Return the (X, Y) coordinate for the center point of the cell that contains the specified text.  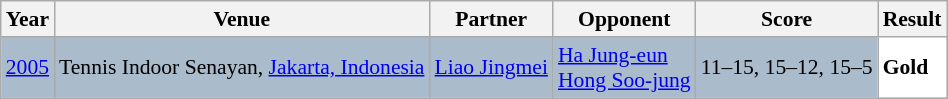
Gold (912, 68)
Venue (242, 19)
Year (28, 19)
Tennis Indoor Senayan, Jakarta, Indonesia (242, 68)
Ha Jung-eun Hong Soo-jung (624, 68)
Liao Jingmei (492, 68)
Partner (492, 19)
2005 (28, 68)
11–15, 15–12, 15–5 (787, 68)
Opponent (624, 19)
Score (787, 19)
Result (912, 19)
